For the text-containing cell, return its midpoint in [x, y] coordinate format. 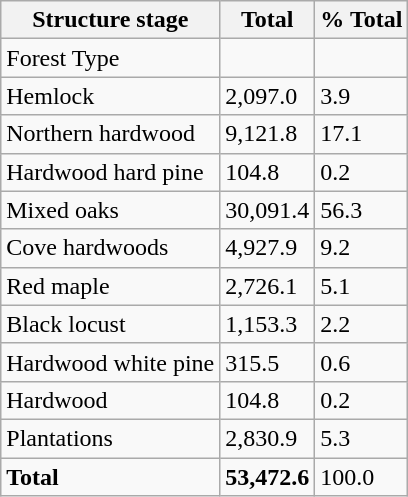
4,927.9 [268, 248]
2,097.0 [268, 96]
9.2 [362, 248]
9,121.8 [268, 134]
Hardwood hard pine [110, 172]
Red maple [110, 286]
1,153.3 [268, 324]
2,830.9 [268, 438]
5.1 [362, 286]
56.3 [362, 210]
Structure stage [110, 20]
17.1 [362, 134]
Plantations [110, 438]
100.0 [362, 477]
2,726.1 [268, 286]
Mixed oaks [110, 210]
Northern hardwood [110, 134]
Hardwood [110, 400]
53,472.6 [268, 477]
0.6 [362, 362]
Hardwood white pine [110, 362]
315.5 [268, 362]
% Total [362, 20]
5.3 [362, 438]
Cove hardwoods [110, 248]
Forest Type [110, 58]
2.2 [362, 324]
Black locust [110, 324]
Hemlock [110, 96]
30,091.4 [268, 210]
3.9 [362, 96]
